Determine the [X, Y] coordinate at the center of the cell enclosing the given text.  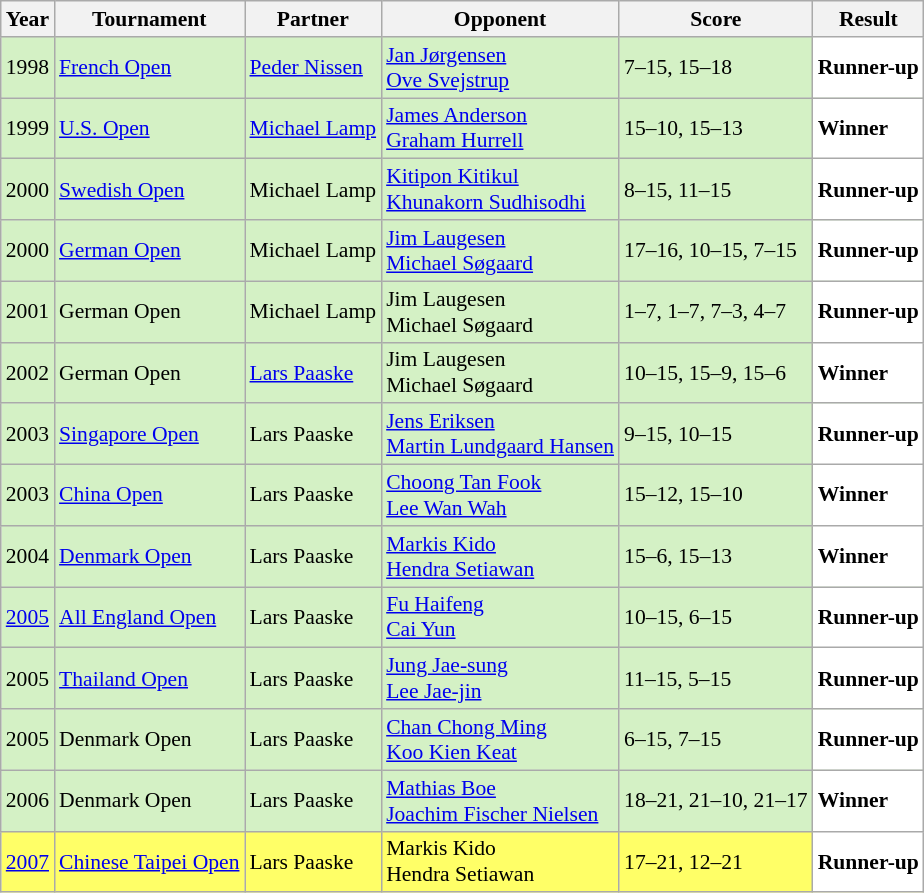
Partner [312, 19]
2002 [28, 372]
Swedish Open [149, 190]
Year [28, 19]
1999 [28, 128]
2001 [28, 312]
Jan Jørgensen Ove Svejstrup [500, 68]
15–10, 15–13 [716, 128]
2007 [28, 862]
Chan Chong Ming Koo Kien Keat [500, 740]
10–15, 6–15 [716, 618]
15–12, 15–10 [716, 496]
French Open [149, 68]
8–15, 11–15 [716, 190]
Peder Nissen [312, 68]
9–15, 10–15 [716, 434]
U.S. Open [149, 128]
All England Open [149, 618]
1998 [28, 68]
Opponent [500, 19]
15–6, 15–13 [716, 556]
Score [716, 19]
Choong Tan Fook Lee Wan Wah [500, 496]
Thailand Open [149, 678]
Jens Eriksen Martin Lundgaard Hansen [500, 434]
Chinese Taipei Open [149, 862]
17–21, 12–21 [716, 862]
Mathias Boe Joachim Fischer Nielsen [500, 800]
Singapore Open [149, 434]
Result [868, 19]
Jung Jae-sung Lee Jae-jin [500, 678]
Tournament [149, 19]
1–7, 1–7, 7–3, 4–7 [716, 312]
17–16, 10–15, 7–15 [716, 250]
11–15, 5–15 [716, 678]
10–15, 15–9, 15–6 [716, 372]
2006 [28, 800]
7–15, 15–18 [716, 68]
18–21, 21–10, 21–17 [716, 800]
Fu Haifeng Cai Yun [500, 618]
2004 [28, 556]
Kitipon Kitikul Khunakorn Sudhisodhi [500, 190]
6–15, 7–15 [716, 740]
China Open [149, 496]
James Anderson Graham Hurrell [500, 128]
